Output the [x, y] coordinate of the center of the cell containing the given text.  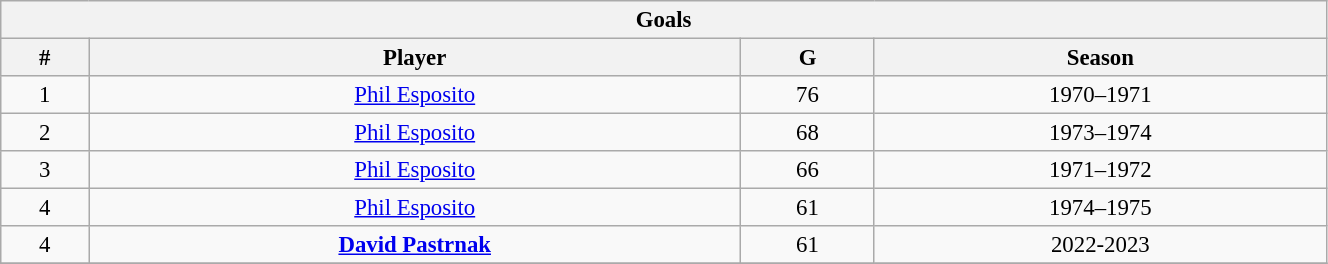
Player [415, 58]
Goals [664, 20]
1973–1974 [1100, 133]
66 [808, 170]
1970–1971 [1100, 95]
3 [45, 170]
1974–1975 [1100, 208]
2 [45, 133]
1971–1972 [1100, 170]
1 [45, 95]
Season [1100, 58]
68 [808, 133]
2022-2023 [1100, 245]
David Pastrnak [415, 245]
76 [808, 95]
# [45, 58]
G [808, 58]
